Find where the given text appears and provide that cell's center as (x, y) coordinate. 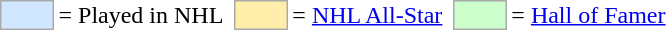
= Played in NHL (141, 15)
= NHL All-Star (368, 15)
